Pinpoint the cell where the given text exists, returning its [x, y] midpoint coordinate. 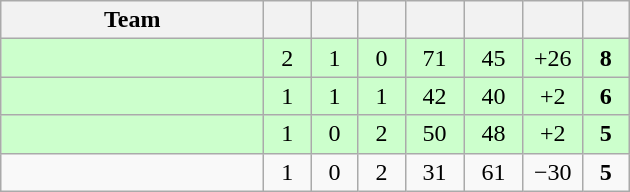
40 [494, 96]
Team [132, 20]
45 [494, 58]
6 [606, 96]
48 [494, 134]
42 [434, 96]
71 [434, 58]
8 [606, 58]
+26 [552, 58]
31 [434, 172]
−30 [552, 172]
50 [434, 134]
61 [494, 172]
